Return the [x, y] coordinate for the center point of the cell that contains the specified text.  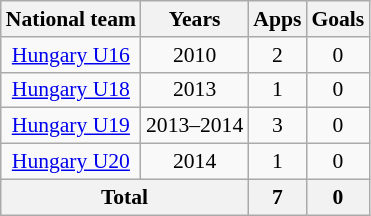
National team [71, 19]
Goals [338, 19]
Years [194, 19]
Total [125, 197]
Hungary U20 [71, 162]
Apps [277, 19]
2013 [194, 90]
2014 [194, 162]
7 [277, 197]
2013–2014 [194, 126]
3 [277, 126]
2 [277, 55]
Hungary U18 [71, 90]
2010 [194, 55]
Hungary U16 [71, 55]
Hungary U19 [71, 126]
